Output the (X, Y) coordinate of the center of the cell containing the given text.  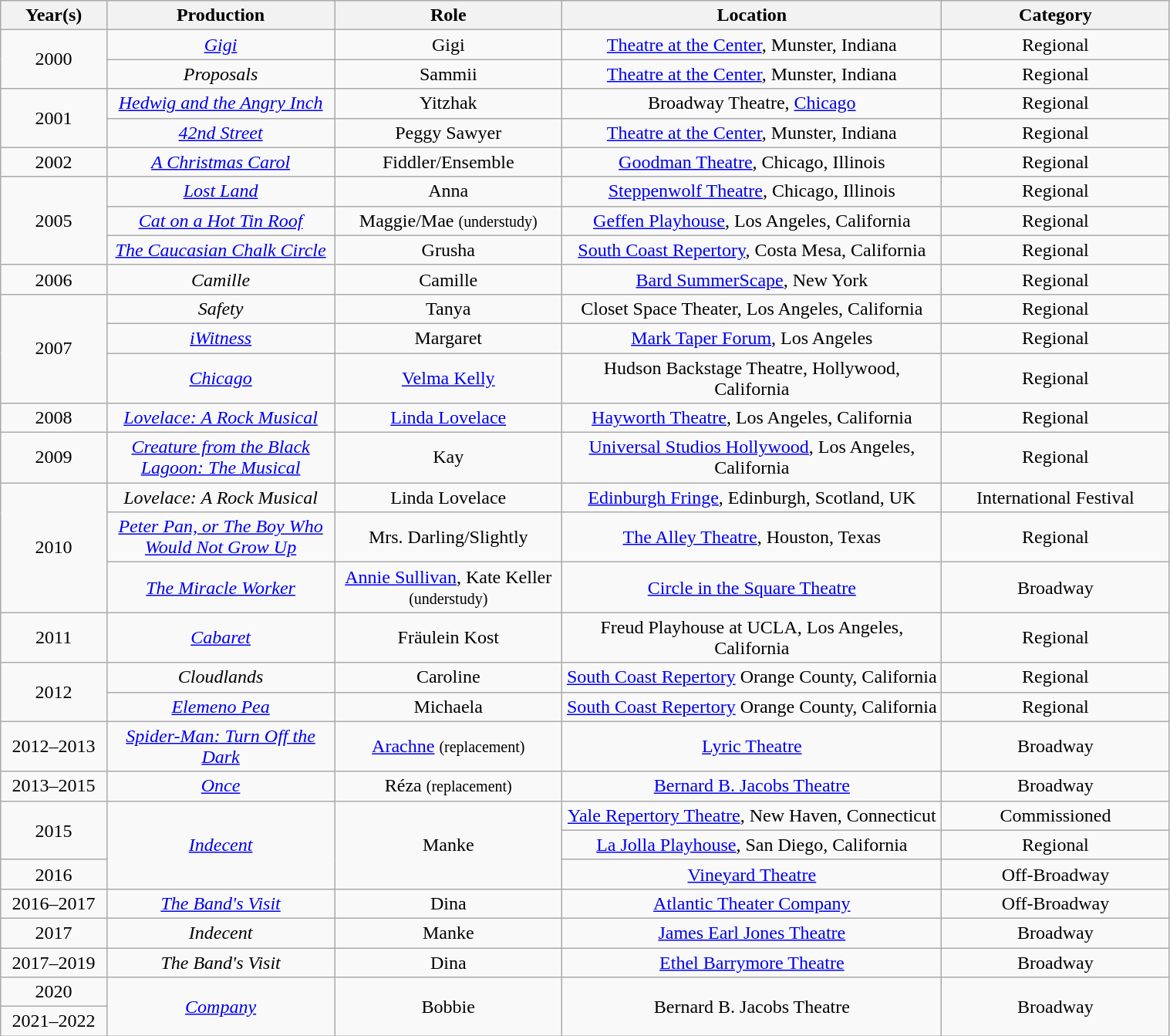
Creature from the Black Lagoon: The Musical (221, 458)
Caroline (449, 677)
Hedwig and the Angry Inch (221, 103)
Ethel Barrymore Theatre (752, 962)
James Earl Jones Theatre (752, 933)
Circle in the Square Theatre (752, 588)
2007 (54, 349)
Cabaret (221, 637)
Closet Space Theater, Los Angeles, California (752, 309)
2021–2022 (54, 1021)
2008 (54, 418)
Elemeno Pea (221, 707)
Maggie/Mae (understudy) (449, 221)
The Caucasian Chalk Circle (221, 250)
Michaela (449, 707)
2011 (54, 637)
South Coast Repertory, Costa Mesa, California (752, 250)
Grusha (449, 250)
Yale Repertory Theatre, New Haven, Connecticut (752, 815)
Once (221, 786)
Safety (221, 309)
Production (221, 15)
The Alley Theatre, Houston, Texas (752, 537)
Bobbie (449, 1007)
Category (1055, 15)
Broadway Theatre, Chicago (752, 103)
Hudson Backstage Theatre, Hollywood, California (752, 378)
Tanya (449, 309)
Cloudlands (221, 677)
Bard SummerScape, New York (752, 279)
2009 (54, 458)
2020 (54, 992)
Atlantic Theater Company (752, 903)
Goodman Theatre, Chicago, Illinois (752, 162)
Fräulein Kost (449, 637)
2000 (54, 59)
2015 (54, 830)
Spider-Man: Turn Off the Dark (221, 747)
Freud Playhouse at UCLA, Los Angeles, California (752, 637)
The Miracle Worker (221, 588)
Arachne (replacement) (449, 747)
Peter Pan, or The Boy Who Would Not Grow Up (221, 537)
Geffen Playhouse, Los Angeles, California (752, 221)
Location (752, 15)
Year(s) (54, 15)
2012 (54, 692)
2013–2015 (54, 786)
iWitness (221, 338)
42nd Street (221, 133)
Velma Kelly (449, 378)
Annie Sullivan, Kate Keller (understudy) (449, 588)
2017–2019 (54, 962)
Commissioned (1055, 815)
2001 (54, 118)
Margaret (449, 338)
Company (221, 1007)
Proposals (221, 74)
2005 (54, 221)
Lyric Theatre (752, 747)
Chicago (221, 378)
Universal Studios Hollywood, Los Angeles, California (752, 458)
Steppenwolf Theatre, Chicago, Illinois (752, 191)
Réza (replacement) (449, 786)
Mark Taper Forum, Los Angeles (752, 338)
A Christmas Carol (221, 162)
Fiddler/Ensemble (449, 162)
2017 (54, 933)
Lost Land (221, 191)
Vineyard Theatre (752, 874)
Hayworth Theatre, Los Angeles, California (752, 418)
Edinburgh Fringe, Edinburgh, Scotland, UK (752, 498)
Anna (449, 191)
2002 (54, 162)
La Jolla Playhouse, San Diego, California (752, 845)
Mrs. Darling/Slightly (449, 537)
2010 (54, 548)
Yitzhak (449, 103)
Sammii (449, 74)
2012–2013 (54, 747)
Peggy Sawyer (449, 133)
Cat on a Hot Tin Roof (221, 221)
2016–2017 (54, 903)
International Festival (1055, 498)
Kay (449, 458)
Role (449, 15)
2016 (54, 874)
2006 (54, 279)
